Determine the (x, y) coordinate at the center of the cell enclosing the given text.  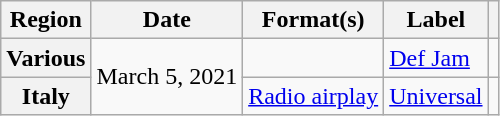
Label (436, 20)
Italy (46, 96)
Radio airplay (314, 96)
Format(s) (314, 20)
Region (46, 20)
Date (167, 20)
March 5, 2021 (167, 77)
Various (46, 58)
Universal (436, 96)
Def Jam (436, 58)
